Identify which cell holds the provided text, then report its (x, y) central coordinate. 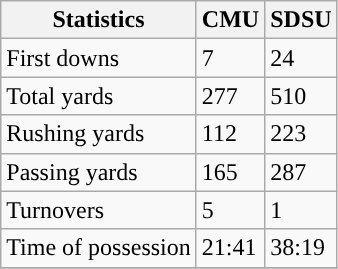
Rushing yards (99, 134)
510 (301, 96)
Turnovers (99, 210)
277 (230, 96)
7 (230, 58)
21:41 (230, 248)
287 (301, 172)
5 (230, 210)
Passing yards (99, 172)
CMU (230, 20)
223 (301, 134)
Statistics (99, 20)
165 (230, 172)
Total yards (99, 96)
SDSU (301, 20)
38:19 (301, 248)
Time of possession (99, 248)
112 (230, 134)
First downs (99, 58)
24 (301, 58)
1 (301, 210)
